Locate the cell with the specified text and output its [X, Y] center coordinate. 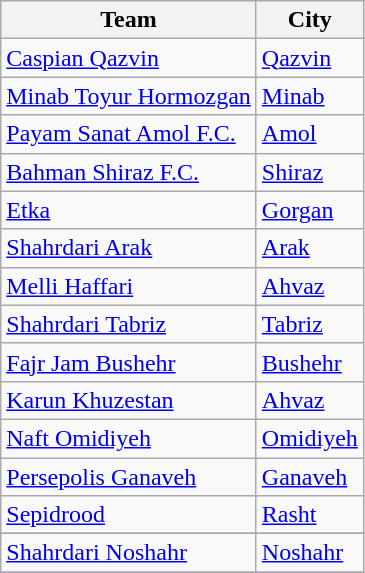
Karun Khuzestan [129, 400]
Minab [310, 96]
Payam Sanat Amol F.C. [129, 134]
Shiraz [310, 172]
Caspian Qazvin [129, 58]
City [310, 20]
Bahman Shiraz F.C. [129, 172]
Noshahr [310, 553]
Bushehr [310, 362]
Shahrdari Arak [129, 248]
Shahrdari Noshahr [129, 553]
Shahrdari Tabriz [129, 324]
Ganaveh [310, 477]
Persepolis Ganaveh [129, 477]
Fajr Jam Bushehr [129, 362]
Naft Omidiyeh [129, 438]
Tabriz [310, 324]
Omidiyeh [310, 438]
Minab Toyur Hormozgan [129, 96]
Rasht [310, 515]
Sepidrood [129, 515]
Qazvin [310, 58]
Amol [310, 134]
Gorgan [310, 210]
Melli Haffari [129, 286]
Team [129, 20]
Etka [129, 210]
Arak [310, 248]
